From the cell containing the given text, extract its center point as [X, Y] coordinate. 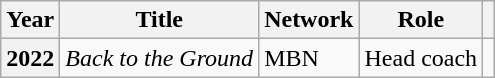
Back to the Ground [160, 58]
Head coach [421, 58]
2022 [30, 58]
Year [30, 20]
MBN [309, 58]
Network [309, 20]
Title [160, 20]
Role [421, 20]
